Detect which cell encompasses the target text, then output its (x, y) center coordinate. 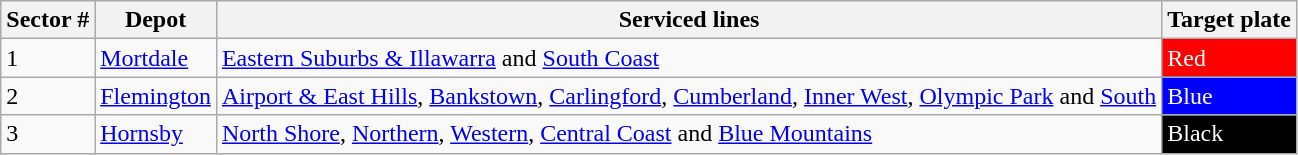
Red (1230, 58)
3 (48, 134)
Flemington (156, 96)
Sector # (48, 20)
Mortdale (156, 58)
Serviced lines (688, 20)
Target plate (1230, 20)
2 (48, 96)
Eastern Suburbs & Illawarra and South Coast (688, 58)
Black (1230, 134)
Blue (1230, 96)
Depot (156, 20)
1 (48, 58)
Airport & East Hills, Bankstown, Carlingford, Cumberland, Inner West, Olympic Park and South (688, 96)
Hornsby (156, 134)
North Shore, Northern, Western, Central Coast and Blue Mountains (688, 134)
